Capture the cell that displays the provided text and extract its (x, y) central coordinate. 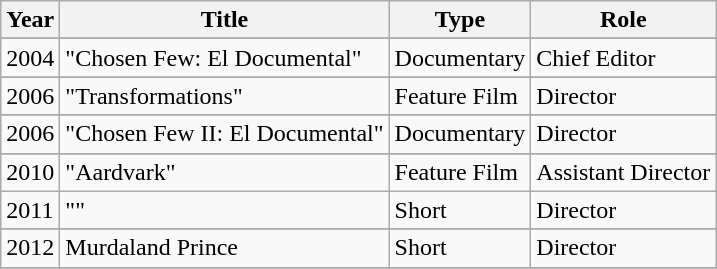
"Chosen Few: El Documental" (224, 58)
Title (224, 20)
Year (30, 20)
2012 (30, 248)
"Transformations" (224, 96)
Chief Editor (624, 58)
"" (224, 210)
Murdaland Prince (224, 248)
"Chosen Few II: El Documental" (224, 134)
"Aardvark" (224, 172)
Role (624, 20)
Assistant Director (624, 172)
Type (460, 20)
2010 (30, 172)
2004 (30, 58)
2011 (30, 210)
